Identify which cell holds the provided text, then report its (x, y) central coordinate. 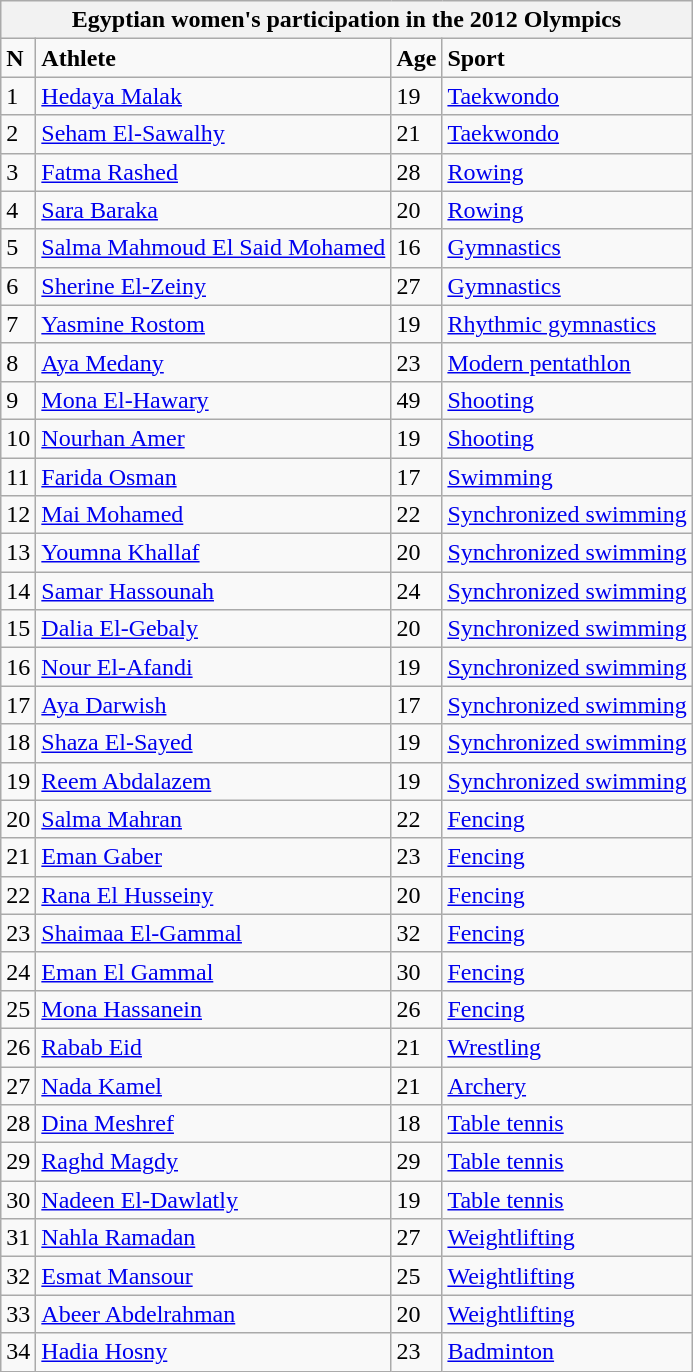
Nourhan Amer (214, 438)
Farida Osman (214, 477)
Egyptian women's participation in the 2012 Olympics (347, 20)
Nada Kamel (214, 1085)
Nour El-Afandi (214, 667)
33 (18, 1314)
15 (18, 629)
Raghd Magdy (214, 1162)
Age (416, 58)
8 (18, 362)
2 (18, 134)
4 (18, 210)
Mai Mohamed (214, 515)
Abeer Abdelrahman (214, 1314)
Samar Hassounah (214, 591)
Sara Baraka (214, 210)
N (18, 58)
Mona Hassanein (214, 1009)
Rhythmic gymnastics (567, 324)
Sport (567, 58)
11 (18, 477)
Hedaya Malak (214, 96)
49 (416, 400)
Aya Darwish (214, 705)
Esmat Mansour (214, 1276)
Yasmine Rostom (214, 324)
Swimming (567, 477)
Eman El Gammal (214, 971)
Reem Abdalazem (214, 781)
Shaza El-Sayed (214, 743)
Dina Meshref (214, 1124)
Salma Mahran (214, 819)
Hadia Hosny (214, 1352)
Nahla Ramadan (214, 1238)
Sherine El-Zeiny (214, 286)
Archery (567, 1085)
Youmna Khallaf (214, 553)
7 (18, 324)
31 (18, 1238)
Athlete (214, 58)
Modern pentathlon (567, 362)
Aya Medany (214, 362)
Badminton (567, 1352)
10 (18, 438)
Dalia El-Gebaly (214, 629)
Rabab Eid (214, 1047)
1 (18, 96)
9 (18, 400)
3 (18, 172)
Shaimaa El-Gammal (214, 933)
34 (18, 1352)
Eman Gaber (214, 857)
6 (18, 286)
Seham El-Sawalhy (214, 134)
Rana El Husseiny (214, 895)
12 (18, 515)
Fatma Rashed (214, 172)
Nadeen El-Dawlatly (214, 1200)
Wrestling (567, 1047)
Salma Mahmoud El Said Mohamed (214, 248)
Mona El-Hawary (214, 400)
5 (18, 248)
13 (18, 553)
14 (18, 591)
